Find where the given text appears and provide that cell's center as [x, y] coordinate. 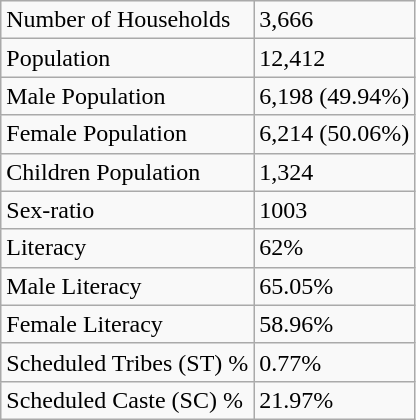
Scheduled Tribes (ST) % [128, 362]
62% [334, 248]
Female Literacy [128, 324]
1,324 [334, 172]
Children Population [128, 172]
Scheduled Caste (SC) % [128, 400]
3,666 [334, 20]
65.05% [334, 286]
0.77% [334, 362]
Female Population [128, 134]
6,214 (50.06%) [334, 134]
Population [128, 58]
Male Population [128, 96]
58.96% [334, 324]
Male Literacy [128, 286]
6,198 (49.94%) [334, 96]
21.97% [334, 400]
Number of Households [128, 20]
1003 [334, 210]
12,412 [334, 58]
Sex-ratio [128, 210]
Literacy [128, 248]
